Extract the (x, y) coordinate from the center of the cell holding the provided text.  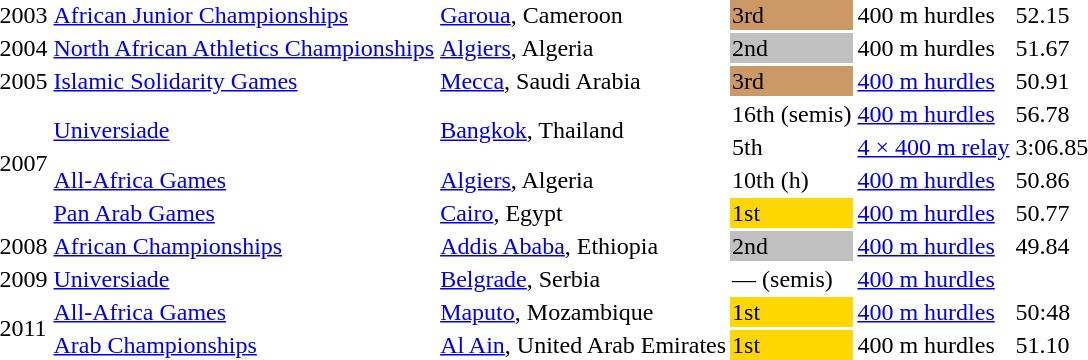
North African Athletics Championships (244, 48)
10th (h) (792, 180)
Pan Arab Games (244, 213)
5th (792, 147)
African Junior Championships (244, 15)
4 × 400 m relay (934, 147)
— (semis) (792, 279)
Mecca, Saudi Arabia (584, 81)
Belgrade, Serbia (584, 279)
Al Ain, United Arab Emirates (584, 345)
African Championships (244, 246)
Arab Championships (244, 345)
16th (semis) (792, 114)
Maputo, Mozambique (584, 312)
Bangkok, Thailand (584, 130)
Cairo, Egypt (584, 213)
Islamic Solidarity Games (244, 81)
Addis Ababa, Ethiopia (584, 246)
Garoua, Cameroon (584, 15)
